Extract the (x, y) coordinate from the center of the cell holding the provided text.  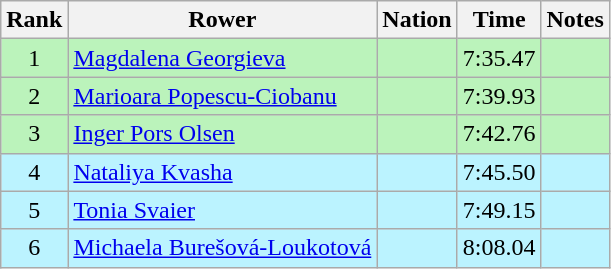
Michaela Burešová-Loukotová (222, 248)
Rank (34, 20)
Rower (222, 20)
Inger Pors Olsen (222, 134)
4 (34, 172)
6 (34, 248)
3 (34, 134)
Time (499, 20)
7:39.93 (499, 96)
7:45.50 (499, 172)
Tonia Svaier (222, 210)
5 (34, 210)
8:08.04 (499, 248)
Notes (575, 20)
7:49.15 (499, 210)
Marioara Popescu-Ciobanu (222, 96)
2 (34, 96)
Nataliya Kvasha (222, 172)
7:35.47 (499, 58)
Magdalena Georgieva (222, 58)
1 (34, 58)
7:42.76 (499, 134)
Nation (417, 20)
